Return (x, y) of the center of cell containing provided text 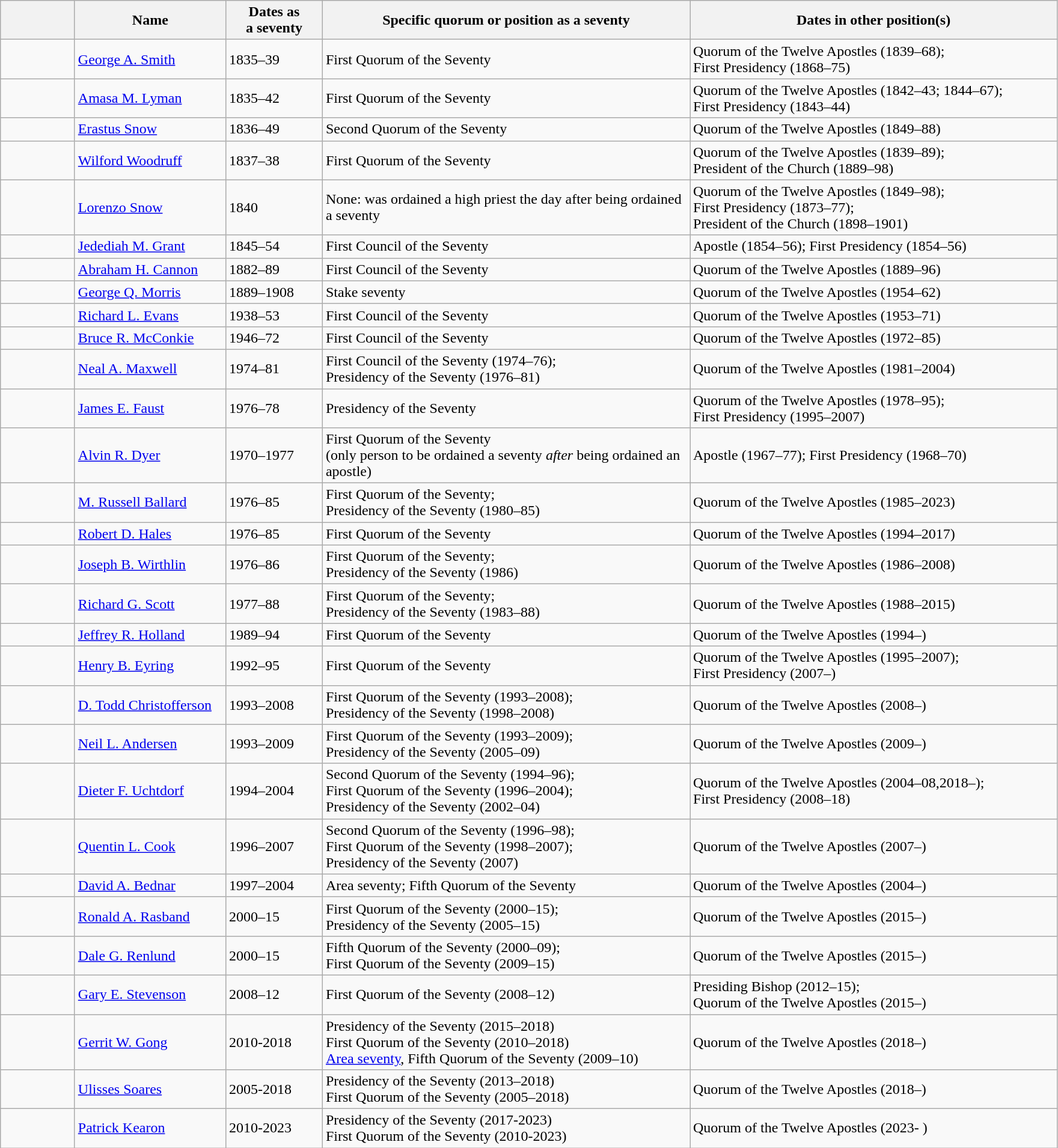
Robert D. Hales (150, 534)
Second Quorum of the Seventy (1996–98); First Quorum of the Seventy (1998–2007); Presidency of the Seventy (2007) (506, 846)
Stake seventy (506, 292)
Quorum of the Twelve Apostles (2004–) (874, 885)
Quorum of the Twelve Apostles (1978–95); First Presidency (1995–2007) (874, 408)
Apostle (1854–56); First Presidency (1854–56) (874, 246)
Jedediah M. Grant (150, 246)
Quorum of the Twelve Apostles (1953–71) (874, 315)
D. Todd Christofferson (150, 704)
Presidency of the Seventy (2013–2018)First Quorum of the Seventy (2005–2018) (506, 1089)
1882–89 (274, 269)
Fifth Quorum of the Seventy (2000–09);First Quorum of the Seventy (2009–15) (506, 956)
Presiding Bishop (2012–15);Quorum of the Twelve Apostles (2015–) (874, 994)
First Council of the Seventy (1974–76); Presidency of the Seventy (1976–81) (506, 369)
Quorum of the Twelve Apostles (2023- ) (874, 1129)
Bruce R. McConkie (150, 338)
1974–81 (274, 369)
First Quorum of the Seventy (1993–2008); Presidency of the Seventy (1998–2008) (506, 704)
2005-2018 (274, 1089)
Dale G. Renlund (150, 956)
Patrick Kearon (150, 1129)
First Quorum of the Seventy; Presidency of the Seventy (1983–88) (506, 603)
Name (150, 20)
David A. Bednar (150, 885)
None: was ordained a high priest the day after being ordained a seventy (506, 207)
Quorum of the Twelve Apostles (1849–88) (874, 129)
Richard L. Evans (150, 315)
Second Quorum of the Seventy (1994–96); First Quorum of the Seventy (1996–2004); Presidency of the Seventy (2002–04) (506, 791)
Lorenzo Snow (150, 207)
First Quorum of the Seventy; Presidency of the Seventy (1986) (506, 565)
2010-2018 (274, 1042)
Quorum of the Twelve Apostles (1985–2023) (874, 502)
Alvin R. Dyer (150, 456)
Quorum of the Twelve Apostles (1994–2017) (874, 534)
1946–72 (274, 338)
James E. Faust (150, 408)
1976–78 (274, 408)
Dates in other position(s) (874, 20)
First Quorum of the Seventy (only person to be ordained a seventy after being ordained an apostle) (506, 456)
1836–49 (274, 129)
Quorum of the Twelve Apostles (2008–) (874, 704)
2010-2023 (274, 1129)
1970–1977 (274, 456)
Quorum of the Twelve Apostles (1842–43; 1844–67); First Presidency (1843–44) (874, 99)
George A. Smith (150, 59)
Jeffrey R. Holland (150, 635)
Area seventy; Fifth Quorum of the Seventy (506, 885)
1976–86 (274, 565)
Quorum of the Twelve Apostles (1986–2008) (874, 565)
First Quorum of the Seventy; Presidency of the Seventy (1980–85) (506, 502)
Dieter F. Uchtdorf (150, 791)
Quorum of the Twelve Apostles (1954–62) (874, 292)
1992–95 (274, 666)
Specific quorum or position as a seventy (506, 20)
Quentin L. Cook (150, 846)
Dates asa seventy (274, 20)
Second Quorum of the Seventy (506, 129)
1840 (274, 207)
First Quorum of the Seventy (2000–15);Presidency of the Seventy (2005–15) (506, 916)
Gary E. Stevenson (150, 994)
Quorum of the Twelve Apostles (2007–) (874, 846)
2008–12 (274, 994)
Erastus Snow (150, 129)
1997–2004 (274, 885)
Ulisses Soares (150, 1089)
1835–42 (274, 99)
Amasa M. Lyman (150, 99)
1889–1908 (274, 292)
First Quorum of the Seventy (2008–12) (506, 994)
1994–2004 (274, 791)
1837–38 (274, 160)
1993–2008 (274, 704)
Joseph B. Wirthlin (150, 565)
Quorum of the Twelve Apostles (1994–) (874, 635)
Richard G. Scott (150, 603)
Neal A. Maxwell (150, 369)
Wilford Woodruff (150, 160)
George Q. Morris (150, 292)
Quorum of the Twelve Apostles (1995–2007); First Presidency (2007–) (874, 666)
Quorum of the Twelve Apostles (1889–96) (874, 269)
Quorum of the Twelve Apostles (1849–98); First Presidency (1873–77); President of the Church (1898–1901) (874, 207)
1989–94 (274, 635)
1996–2007 (274, 846)
Quorum of the Twelve Apostles (2009–) (874, 744)
Quorum of the Twelve Apostles (1839–68); First Presidency (1868–75) (874, 59)
Abraham H. Cannon (150, 269)
1845–54 (274, 246)
Quorum of the Twelve Apostles (1981–2004) (874, 369)
Quorum of the Twelve Apostles (1839–89); President of the Church (1889–98) (874, 160)
M. Russell Ballard (150, 502)
Presidency of the Seventy (2017-2023)First Quorum of the Seventy (2010-2023) (506, 1129)
First Quorum of the Seventy (1993–2009); Presidency of the Seventy (2005–09) (506, 744)
1938–53 (274, 315)
Henry B. Eyring (150, 666)
Ronald A. Rasband (150, 916)
Gerrit W. Gong (150, 1042)
1977–88 (274, 603)
1993–2009 (274, 744)
Quorum of the Twelve Apostles (1988–2015) (874, 603)
Presidency of the Seventy (506, 408)
1835–39 (274, 59)
Apostle (1967–77); First Presidency (1968–70) (874, 456)
Quorum of the Twelve Apostles (2004–08,2018–); First Presidency (2008–18) (874, 791)
Presidency of the Seventy (2015–2018)First Quorum of the Seventy (2010–2018)Area seventy, Fifth Quorum of the Seventy (2009–10) (506, 1042)
Quorum of the Twelve Apostles (1972–85) (874, 338)
Neil L. Andersen (150, 744)
